Pinpoint the cell where the given text exists, returning its (x, y) midpoint coordinate. 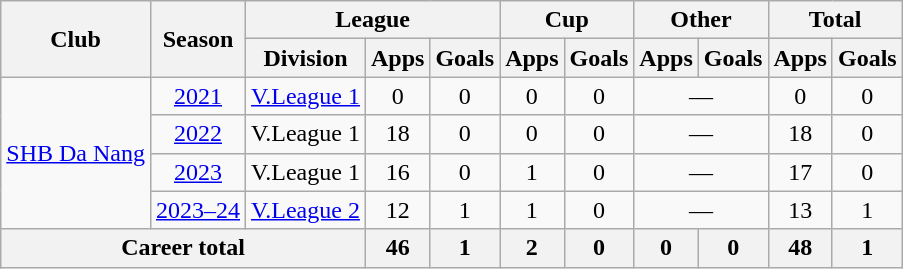
Career total (184, 248)
16 (397, 172)
Total (835, 20)
46 (397, 248)
SHB Da Nang (76, 153)
12 (397, 210)
Season (198, 39)
2022 (198, 134)
Division (306, 58)
League (373, 20)
Other (701, 20)
2021 (198, 96)
Cup (567, 20)
48 (800, 248)
2023 (198, 172)
13 (800, 210)
2023–24 (198, 210)
2 (532, 248)
Club (76, 39)
V.League 2 (306, 210)
17 (800, 172)
